Output the [x, y] coordinate of the center of the cell containing the given text.  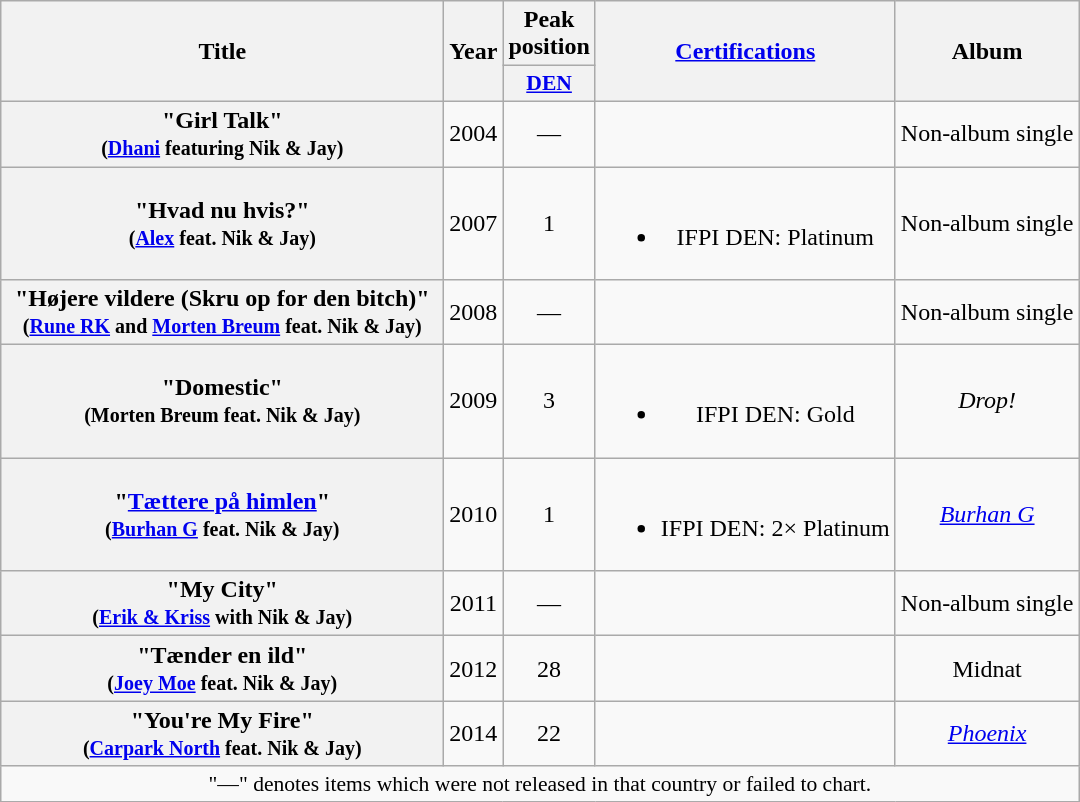
IFPI DEN: Gold [745, 402]
2010 [474, 514]
2014 [474, 734]
2012 [474, 668]
"My City"(Erik & Kriss with Nik & Jay) [222, 604]
Drop! [987, 402]
Year [474, 52]
"Tænder en ild"(Joey Moe feat. Nik & Jay) [222, 668]
"Hvad nu hvis?"(Alex feat. Nik & Jay) [222, 222]
2011 [474, 604]
"Girl Talk"(Dhani featuring Nik & Jay) [222, 134]
3 [549, 402]
"Domestic"(Morten Breum feat. Nik & Jay) [222, 402]
Title [222, 52]
28 [549, 668]
Peakposition [549, 34]
22 [549, 734]
"Højere vildere (Skru op for den bitch)"(Rune RK and Morten Breum feat. Nik & Jay) [222, 312]
2007 [474, 222]
2008 [474, 312]
2009 [474, 402]
"You're My Fire"(Carpark North feat. Nik & Jay) [222, 734]
Certifications [745, 52]
Album [987, 52]
2004 [474, 134]
Phoenix [987, 734]
DEN [549, 84]
Midnat [987, 668]
"—" denotes items which were not released in that country or failed to chart. [540, 784]
Burhan G [987, 514]
"Tættere på himlen"(Burhan G feat. Nik & Jay) [222, 514]
IFPI DEN: 2× Platinum [745, 514]
IFPI DEN: Platinum [745, 222]
